Scan for the cell matching the given text and deliver its [X, Y] coordinate at center. 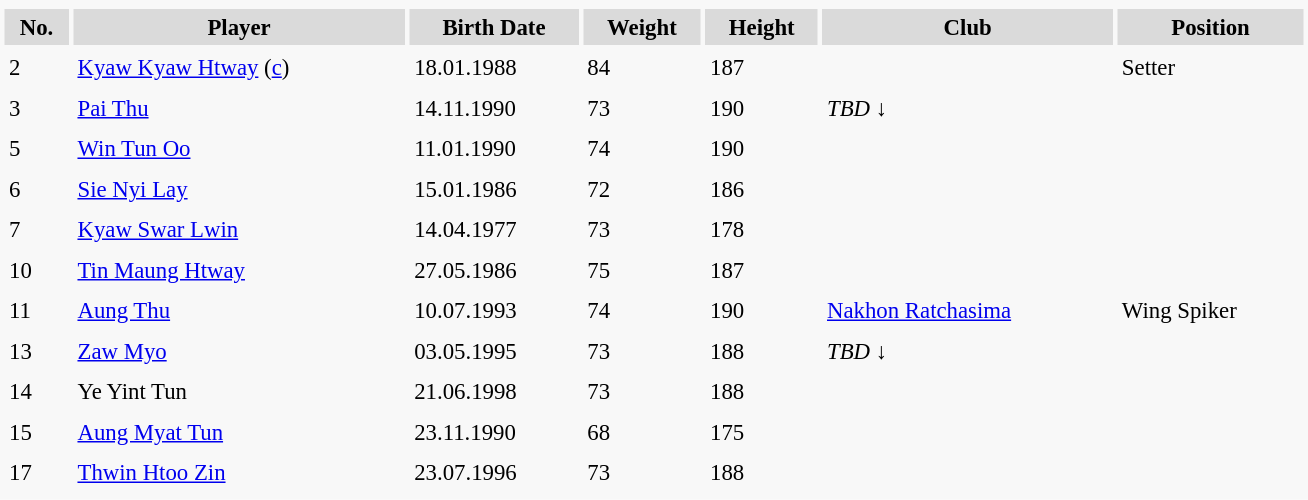
Birth Date [494, 27]
3 [36, 108]
23.11.1990 [494, 432]
5 [36, 148]
13 [36, 351]
23.07.1996 [494, 472]
Thwin Htoo Zin [239, 472]
10.07.1993 [494, 310]
11.01.1990 [494, 148]
Club [968, 27]
Weight [642, 27]
10 [36, 270]
Player [239, 27]
Tin Maung Htway [239, 270]
14 [36, 392]
7 [36, 230]
11 [36, 310]
2 [36, 68]
Ye Yint Tun [239, 392]
175 [762, 432]
72 [642, 189]
Setter [1210, 68]
Aung Myat Tun [239, 432]
Wing Spiker [1210, 310]
Zaw Myo [239, 351]
14.04.1977 [494, 230]
6 [36, 189]
75 [642, 270]
68 [642, 432]
178 [762, 230]
15.01.1986 [494, 189]
Sie Nyi Lay [239, 189]
Pai Thu [239, 108]
Kyaw Kyaw Htway (c) [239, 68]
27.05.1986 [494, 270]
18.01.1988 [494, 68]
84 [642, 68]
14.11.1990 [494, 108]
Position [1210, 27]
03.05.1995 [494, 351]
Kyaw Swar Lwin [239, 230]
15 [36, 432]
186 [762, 189]
Height [762, 27]
17 [36, 472]
Nakhon Ratchasima [968, 310]
No. [36, 27]
Win Tun Oo [239, 148]
Aung Thu [239, 310]
21.06.1998 [494, 392]
